Pinpoint the cell where the given text exists, returning its [X, Y] midpoint coordinate. 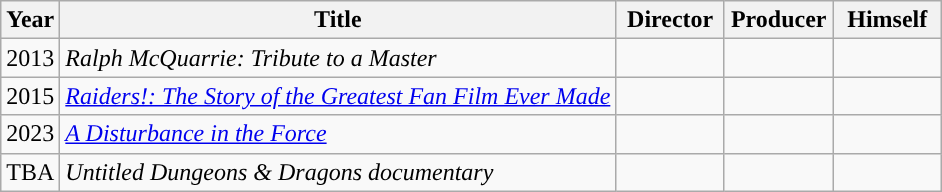
2023 [30, 134]
Producer [778, 20]
TBA [30, 172]
Title [338, 20]
A Disturbance in the Force [338, 134]
Himself [888, 20]
Year [30, 20]
Untitled Dungeons & Dragons documentary [338, 172]
2013 [30, 58]
Raiders!: The Story of the Greatest Fan Film Ever Made [338, 96]
Ralph McQuarrie: Tribute to a Master [338, 58]
2015 [30, 96]
Director [670, 20]
